Extract the [x, y] coordinate from the center of the cell holding the provided text.  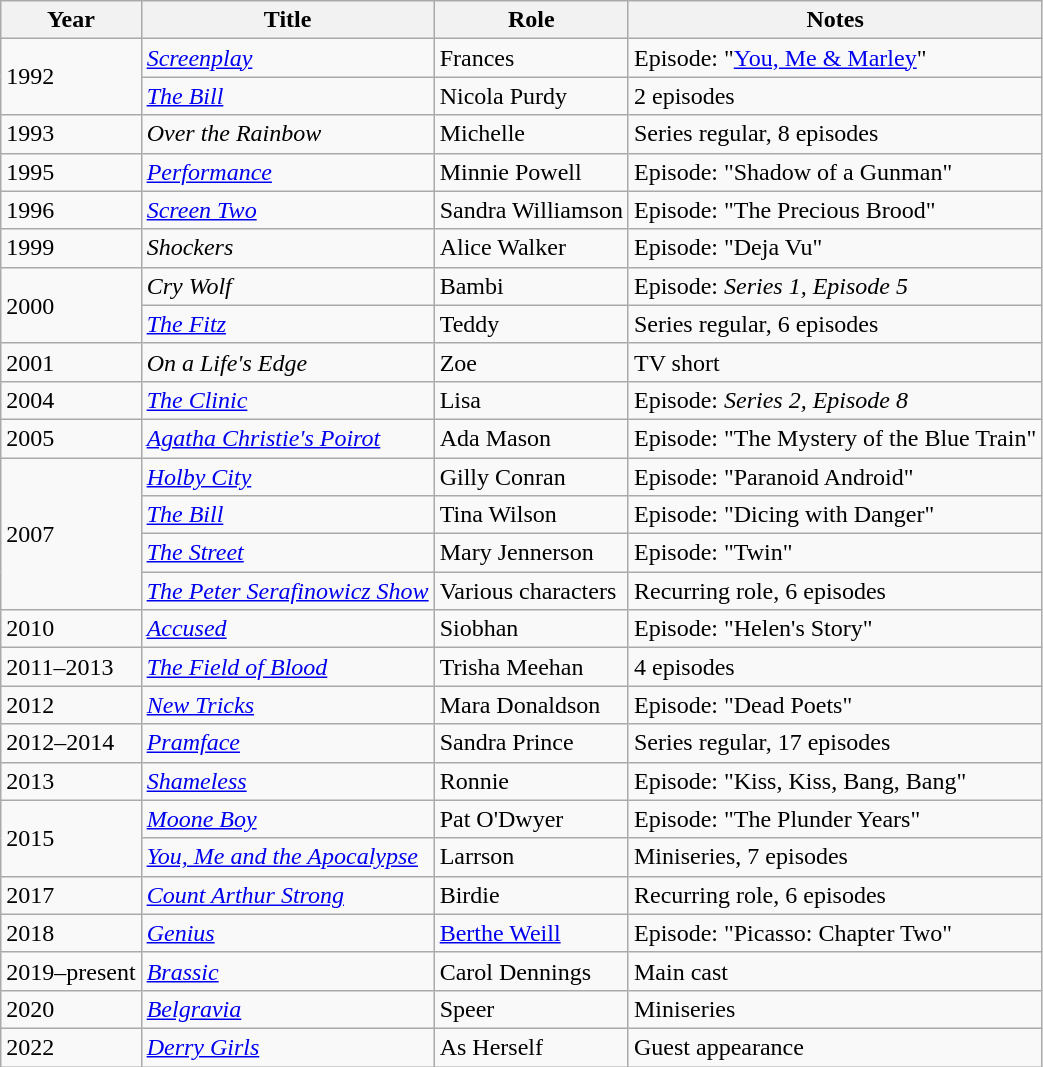
Episode: Series 2, Episode 8 [834, 400]
Carol Dennings [531, 971]
Sandra Prince [531, 743]
Alice Walker [531, 248]
2022 [71, 1047]
Brassic [288, 971]
2012 [71, 705]
Zoe [531, 362]
Siobhan [531, 629]
Year [71, 20]
Episode: "Deja Vu" [834, 248]
New Tricks [288, 705]
2018 [71, 933]
Series regular, 8 episodes [834, 134]
Episode: "Kiss, Kiss, Bang, Bang" [834, 781]
Berthe Weill [531, 933]
Teddy [531, 324]
Screenplay [288, 58]
1992 [71, 77]
Role [531, 20]
Count Arthur Strong [288, 895]
Shockers [288, 248]
1999 [71, 248]
2010 [71, 629]
Episode: "Picasso: Chapter Two" [834, 933]
Episode: "The Plunder Years" [834, 819]
Episode: "Twin" [834, 553]
Episode: "Dead Poets" [834, 705]
Pat O'Dwyer [531, 819]
Speer [531, 1009]
2 episodes [834, 96]
2004 [71, 400]
2015 [71, 838]
You, Me and the Apocalypse [288, 857]
Performance [288, 172]
2020 [71, 1009]
Trisha Meehan [531, 667]
Episode: "You, Me & Marley" [834, 58]
Guest appearance [834, 1047]
Over the Rainbow [288, 134]
Belgravia [288, 1009]
Shameless [288, 781]
Accused [288, 629]
Episode: "The Mystery of the Blue Train" [834, 438]
Ronnie [531, 781]
Series regular, 6 episodes [834, 324]
Episode: "Helen's Story" [834, 629]
Various characters [531, 591]
Screen Two [288, 210]
2001 [71, 362]
1993 [71, 134]
Episode: Series 1, Episode 5 [834, 286]
The Peter Serafinowicz Show [288, 591]
Miniseries, 7 episodes [834, 857]
Moone Boy [288, 819]
Series regular, 17 episodes [834, 743]
Episode: "Dicing with Danger" [834, 515]
Tina Wilson [531, 515]
Minnie Powell [531, 172]
Larrson [531, 857]
Episode: "Paranoid Android" [834, 477]
As Herself [531, 1047]
1996 [71, 210]
Gilly Conran [531, 477]
2005 [71, 438]
Derry Girls [288, 1047]
Mara Donaldson [531, 705]
Sandra Williamson [531, 210]
The Street [288, 553]
Birdie [531, 895]
2000 [71, 305]
1995 [71, 172]
Title [288, 20]
On a Life's Edge [288, 362]
Cry Wolf [288, 286]
Nicola Purdy [531, 96]
Episode: "The Precious Brood" [834, 210]
2012–2014 [71, 743]
2019–present [71, 971]
The Clinic [288, 400]
Genius [288, 933]
4 episodes [834, 667]
2007 [71, 534]
Notes [834, 20]
Agatha Christie's Poirot [288, 438]
Pramface [288, 743]
2011–2013 [71, 667]
2013 [71, 781]
The Field of Blood [288, 667]
Mary Jennerson [531, 553]
Lisa [531, 400]
Main cast [834, 971]
TV short [834, 362]
Ada Mason [531, 438]
Michelle [531, 134]
Frances [531, 58]
2017 [71, 895]
Holby City [288, 477]
Episode: "Shadow of a Gunman" [834, 172]
The Fitz [288, 324]
Miniseries [834, 1009]
Bambi [531, 286]
